Locate the cell with the specified text and output its [x, y] center coordinate. 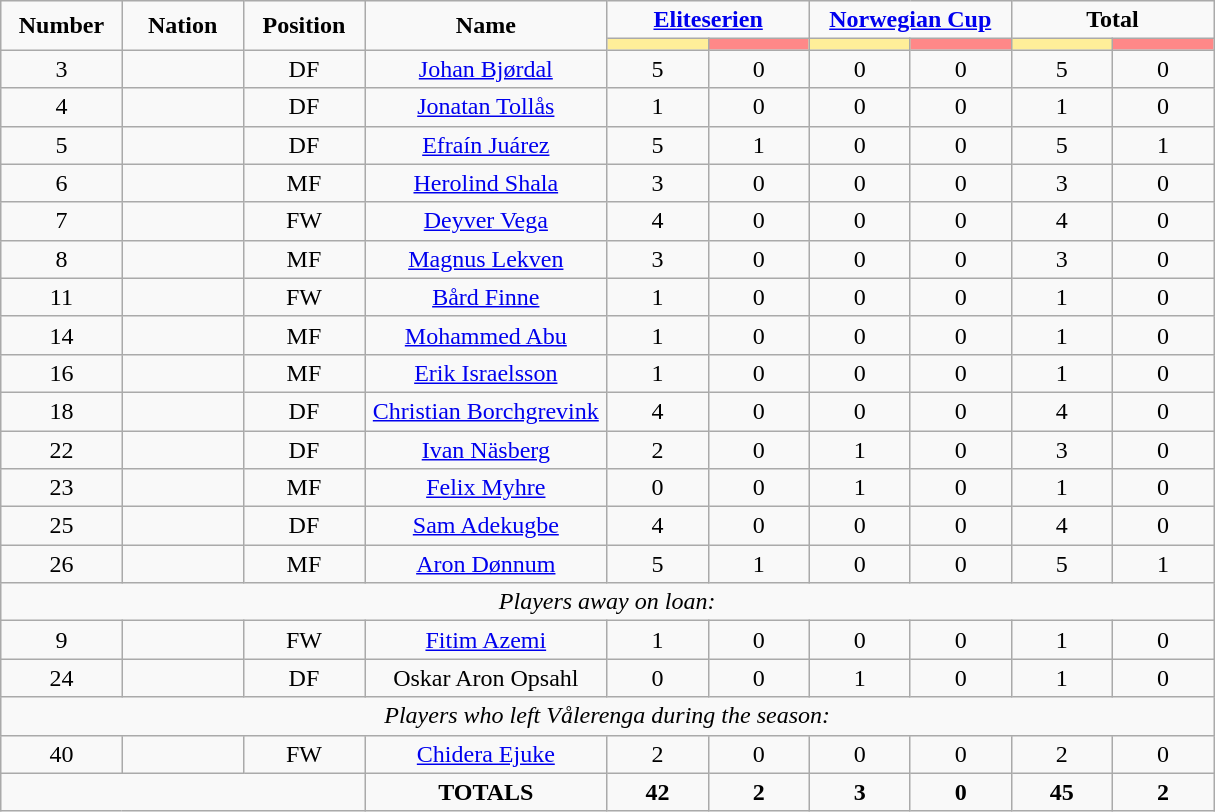
Number [62, 26]
Sam Adekugbe [486, 526]
24 [62, 678]
26 [62, 564]
16 [62, 373]
7 [62, 221]
Bård Finne [486, 297]
Oskar Aron Opsahl [486, 678]
11 [62, 297]
Jonatan Tollås [486, 107]
22 [62, 449]
Herolind Shala [486, 183]
Ivan Näsberg [486, 449]
9 [62, 640]
Norwegian Cup [910, 20]
Deyver Vega [486, 221]
Magnus Lekven [486, 259]
Name [486, 26]
Fitim Azemi [486, 640]
23 [62, 488]
Chidera Ejuke [486, 754]
Efraín Juárez [486, 145]
14 [62, 335]
Johan Bjørdal [486, 69]
8 [62, 259]
Felix Myhre [486, 488]
18 [62, 411]
42 [658, 792]
Eliteserien [708, 20]
Erik Israelsson [486, 373]
25 [62, 526]
Christian Borchgrevink [486, 411]
6 [62, 183]
Aron Dønnum [486, 564]
Position [304, 26]
Players who left Vålerenga during the season: [608, 716]
Mohammed Abu [486, 335]
Nation [182, 26]
40 [62, 754]
TOTALS [486, 792]
45 [1062, 792]
Total [1112, 20]
Players away on loan: [608, 602]
